Find where the given text appears and provide that cell's center as (x, y) coordinate. 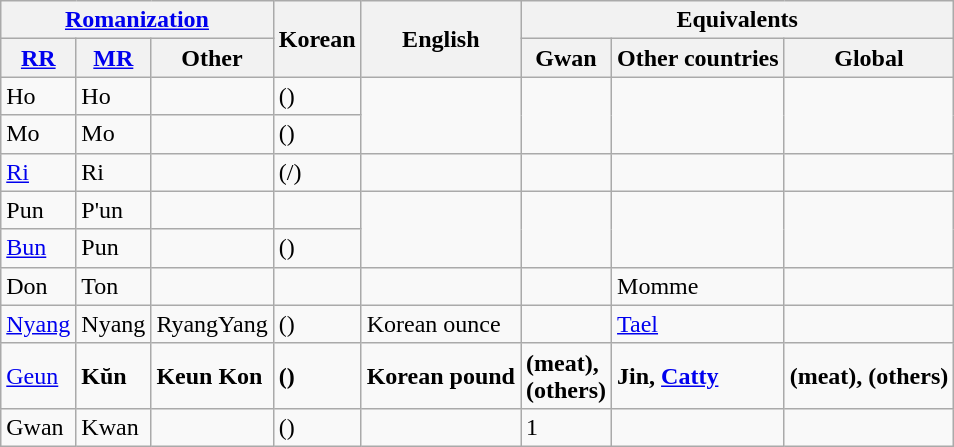
Korean pound (440, 376)
Korean (317, 39)
Tael (698, 324)
Other (212, 58)
RR (38, 58)
Kŭn (114, 376)
English (440, 39)
Korean ounce (440, 324)
P'un (114, 210)
1 (566, 427)
Global (869, 58)
Ton (114, 286)
Momme (698, 286)
Romanization (137, 20)
Geun (38, 376)
Equivalents (736, 20)
(/) (317, 172)
MR (114, 58)
Bun (38, 248)
Other countries (698, 58)
Keun Kon (212, 376)
Kwan (114, 427)
Don (38, 286)
RyangYang (212, 324)
Jin, Catty (698, 376)
